Determine the [X, Y] coordinate at the center of the cell enclosing the given text.  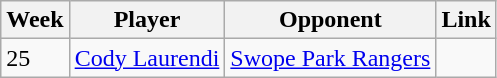
Opponent [330, 20]
Link [466, 20]
Cody Laurendi [147, 58]
Player [147, 20]
25 [35, 58]
Week [35, 20]
Swope Park Rangers [330, 58]
